Search for the cell housing the specified text and yield its [x, y] center coordinate. 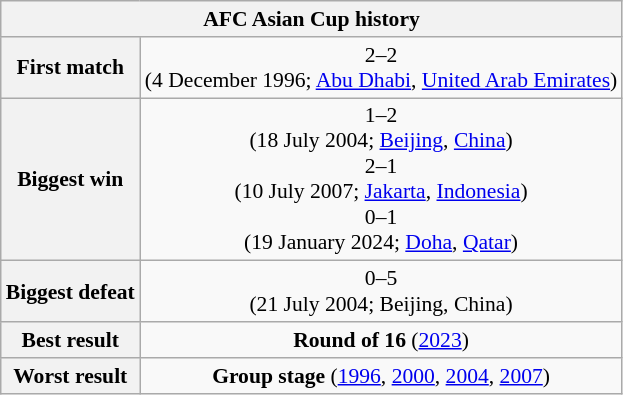
AFC Asian Cup history [312, 19]
Biggest defeat [70, 292]
First match [70, 68]
Best result [70, 340]
2–2 (4 December 1996; Abu Dhabi, United Arab Emirates) [382, 68]
Round of 16 (2023) [382, 340]
0–5 (21 July 2004; Beijing, China) [382, 292]
1–2 (18 July 2004; Beijing, China) 2–1 (10 July 2007; Jakarta, Indonesia) 0–1 (19 January 2024; Doha, Qatar) [382, 180]
Group stage (1996, 2000, 2004, 2007) [382, 376]
Biggest win [70, 180]
Worst result [70, 376]
